Capture the cell that displays the provided text and extract its [X, Y] central coordinate. 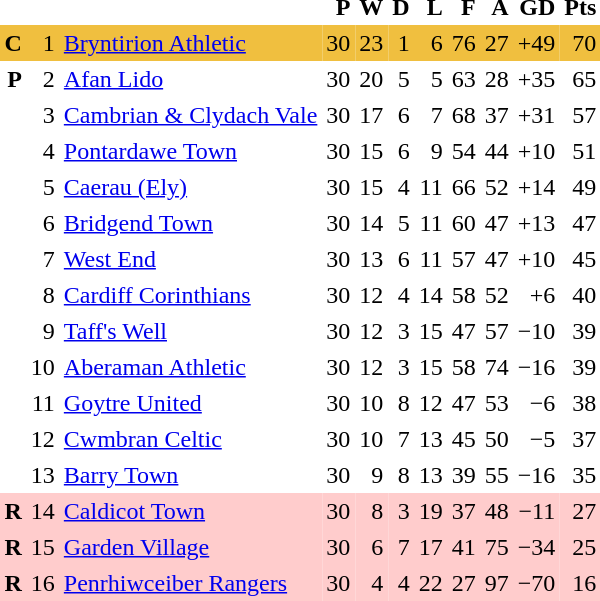
55 [496, 475]
Garden Village [190, 547]
Bridgend Town [190, 223]
−11 [536, 511]
76 [464, 43]
66 [464, 187]
53 [496, 403]
Cwmbran Celtic [190, 439]
Barry Town [190, 475]
39 [464, 475]
−10 [536, 331]
+35 [536, 79]
45 [464, 439]
44 [496, 151]
Cambrian & Clydach Vale [190, 115]
50 [496, 439]
60 [464, 223]
22 [430, 583]
Caerau (Ely) [190, 187]
41 [464, 547]
2 [42, 79]
−34 [536, 547]
74 [496, 367]
Bryntirion Athletic [190, 43]
+14 [536, 187]
68 [464, 115]
+6 [536, 295]
P [13, 79]
Goytre United [190, 403]
97 [496, 583]
Penrhiwceiber Rangers [190, 583]
+13 [536, 223]
Afan Lido [190, 79]
16 [42, 583]
Cardiff Corinthians [190, 295]
19 [430, 511]
Taff's Well [190, 331]
Caldicot Town [190, 511]
48 [496, 511]
20 [372, 79]
28 [496, 79]
Aberaman Athletic [190, 367]
−70 [536, 583]
Pontardawe Town [190, 151]
63 [464, 79]
−5 [536, 439]
−6 [536, 403]
23 [372, 43]
+49 [536, 43]
75 [496, 547]
54 [464, 151]
+31 [536, 115]
C [13, 43]
West End [190, 259]
